Find where the given text appears and provide that cell's center as (x, y) coordinate. 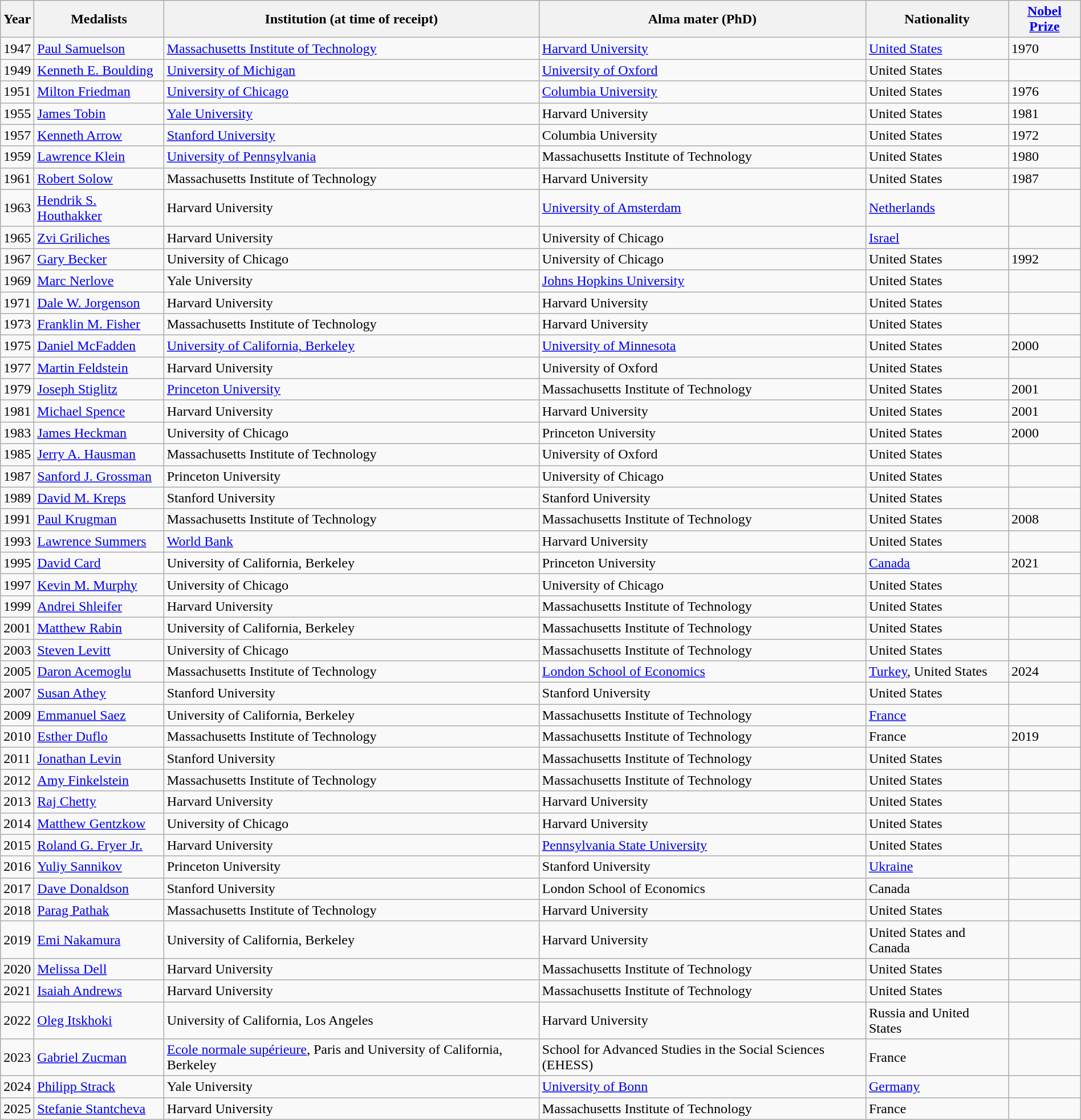
1951 (17, 92)
2012 (17, 780)
1967 (17, 259)
Steven Levitt (99, 650)
Russia and United States (937, 1020)
1977 (17, 368)
Roland G. Fryer Jr. (99, 845)
Netherlands (937, 208)
Milton Friedman (99, 92)
1955 (17, 113)
Emmanuel Saez (99, 715)
Martin Feldstein (99, 368)
Sanford J. Grossman (99, 476)
Matthew Rabin (99, 628)
James Heckman (99, 433)
Emi Nakamura (99, 940)
1997 (17, 585)
1969 (17, 281)
1979 (17, 389)
1963 (17, 208)
Joseph Stiglitz (99, 389)
1972 (1045, 135)
1999 (17, 606)
Kenneth Arrow (99, 135)
2020 (17, 969)
Amy Finkelstein (99, 780)
2005 (17, 672)
1947 (17, 48)
Dale W. Jorgenson (99, 303)
2025 (17, 1109)
1995 (17, 563)
1975 (17, 346)
2010 (17, 737)
Jonathan Levin (99, 758)
University of Michigan (351, 70)
1957 (17, 135)
1970 (1045, 48)
1959 (17, 157)
Jerry A. Hausman (99, 455)
Kenneth E. Boulding (99, 70)
School for Advanced Studies in the Social Sciences (EHESS) (702, 1057)
Robert Solow (99, 178)
Hendrik S. Houthakker (99, 208)
1992 (1045, 259)
Kevin M. Murphy (99, 585)
Institution (at time of receipt) (351, 19)
Matthew Gentzkow (99, 823)
Michael Spence (99, 411)
Oleg Itskhoki (99, 1020)
Franklin M. Fisher (99, 324)
Daron Acemoglu (99, 672)
Marc Nerlove (99, 281)
Parag Pathak (99, 910)
University of California, Los Angeles (351, 1020)
2014 (17, 823)
1980 (1045, 157)
World Bank (351, 541)
University of Minnesota (702, 346)
Lawrence Klein (99, 157)
2013 (17, 802)
Year (17, 19)
Pennsylvania State University (702, 845)
2007 (17, 693)
2017 (17, 888)
2003 (17, 650)
Ukraine (937, 867)
Stefanie Stantcheva (99, 1109)
1989 (17, 498)
1983 (17, 433)
1991 (17, 520)
1971 (17, 303)
1985 (17, 455)
James Tobin (99, 113)
Ecole normale supérieure, Paris and University of California, Berkeley (351, 1057)
Raj Chetty (99, 802)
Gary Becker (99, 259)
Turkey, United States (937, 672)
Esther Duflo (99, 737)
2018 (17, 910)
Israel (937, 237)
1965 (17, 237)
Medalists (99, 19)
2015 (17, 845)
Zvi Griliches (99, 237)
1949 (17, 70)
Alma mater (PhD) (702, 19)
United States and Canada (937, 940)
David Card (99, 563)
Nationality (937, 19)
Paul Samuelson (99, 48)
University of Bonn (702, 1087)
David M. Kreps (99, 498)
1976 (1045, 92)
2023 (17, 1057)
Johns Hopkins University (702, 281)
Susan Athey (99, 693)
Yuliy Sannikov (99, 867)
Nobel Prize (1045, 19)
Lawrence Summers (99, 541)
1961 (17, 178)
Philipp Strack (99, 1087)
University of Amsterdam (702, 208)
Daniel McFadden (99, 346)
Andrei Shleifer (99, 606)
2022 (17, 1020)
1973 (17, 324)
1993 (17, 541)
Dave Donaldson (99, 888)
2009 (17, 715)
Germany (937, 1087)
Melissa Dell (99, 969)
University of Pennsylvania (351, 157)
Paul Krugman (99, 520)
2016 (17, 867)
Gabriel Zucman (99, 1057)
2008 (1045, 520)
2011 (17, 758)
Isaiah Andrews (99, 991)
